For the text-containing cell, return its midpoint in (X, Y) coordinate format. 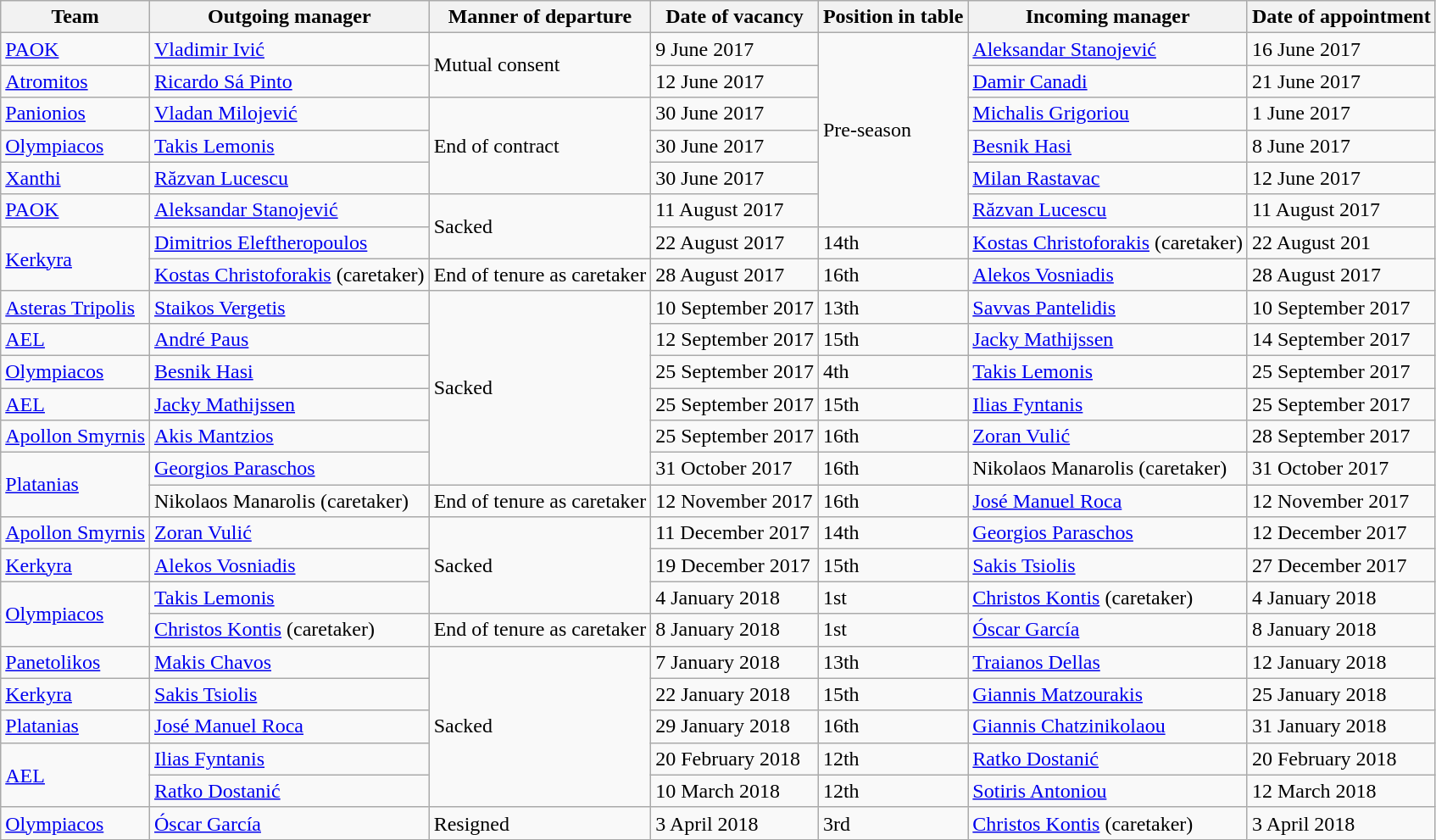
3rd (893, 823)
7 January 2018 (735, 662)
8 June 2017 (1341, 146)
Milan Rastavac (1108, 178)
28 September 2017 (1341, 437)
Giannis Chatzinikolaou (1108, 726)
Team (75, 17)
9 June 2017 (735, 49)
Pre-season (893, 130)
29 January 2018 (735, 726)
Panionios (75, 114)
Giannis Matzourakis (1108, 694)
4th (893, 371)
31 January 2018 (1341, 726)
André Paus (290, 339)
12 September 2017 (735, 339)
12 March 2018 (1341, 791)
27 December 2017 (1341, 565)
19 December 2017 (735, 565)
Atromitos (75, 81)
21 June 2017 (1341, 81)
Makis Chavos (290, 662)
Vladan Milojević (290, 114)
Ricardo Sá Pinto (290, 81)
16 June 2017 (1341, 49)
12 January 2018 (1341, 662)
22 January 2018 (735, 694)
Mutual consent (540, 65)
22 August 201 (1341, 242)
Savvas Pantelidis (1108, 307)
Resigned (540, 823)
Sotiris Antoniou (1108, 791)
Traianos Dellas (1108, 662)
Date of appointment (1341, 17)
Vladimir Ivić (290, 49)
End of contract (540, 146)
Akis Mantzios (290, 437)
Staikos Vergetis (290, 307)
22 August 2017 (735, 242)
Manner of departure (540, 17)
Xanthi (75, 178)
10 March 2018 (735, 791)
25 January 2018 (1341, 694)
14 September 2017 (1341, 339)
Position in table (893, 17)
12 December 2017 (1341, 533)
11 December 2017 (735, 533)
Asteras Tripolis (75, 307)
Date of vacancy (735, 17)
Outgoing manager (290, 17)
Incoming manager (1108, 17)
Panetolikos (75, 662)
1 June 2017 (1341, 114)
Michalis Grigoriou (1108, 114)
Damir Canadi (1108, 81)
Dimitrios Eleftheropoulos (290, 242)
